Detect which cell encompasses the target text, then output its [x, y] center coordinate. 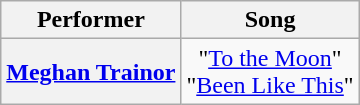
Meghan Trainor [91, 72]
"To the Moon""Been Like This" [270, 72]
Song [270, 20]
Performer [91, 20]
